Identify which cell holds the provided text, then report its (x, y) central coordinate. 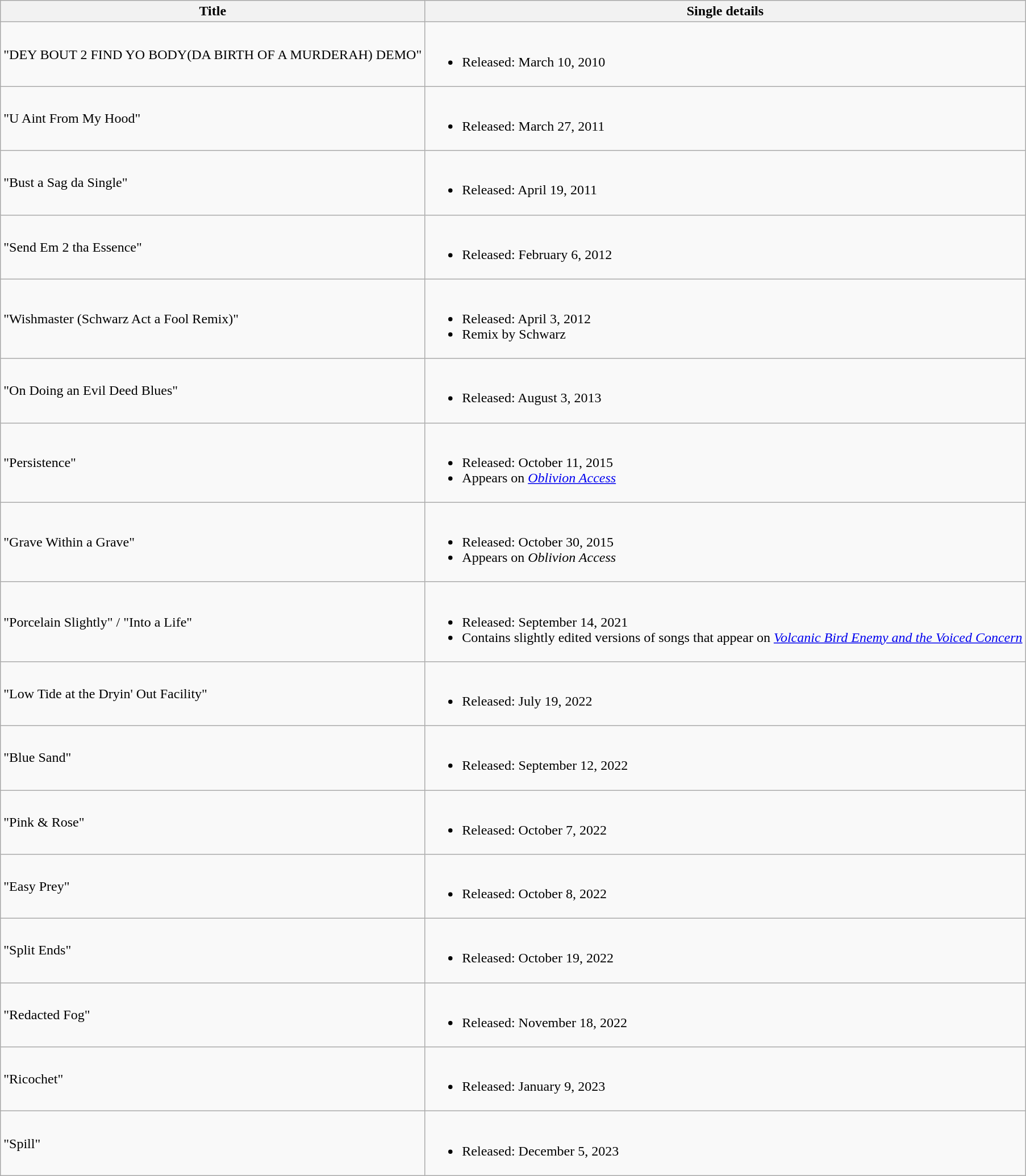
"Wishmaster (Schwarz Act a Fool Remix)" (212, 319)
"U Aint From My Hood" (212, 118)
"Grave Within a Grave" (212, 542)
"Blue Sand" (212, 758)
"Pink & Rose" (212, 821)
Released: August 3, 2013 (725, 391)
Released: March 27, 2011 (725, 118)
Released: October 19, 2022 (725, 951)
"Persistence" (212, 462)
"Easy Prey" (212, 886)
Single details (725, 11)
"Porcelain Slightly" / "Into a Life" (212, 622)
Title (212, 11)
"Bust a Sag da Single" (212, 183)
Released: September 14, 2021Contains slightly edited versions of songs that appear on Volcanic Bird Enemy and the Voiced Concern (725, 622)
Released: September 12, 2022 (725, 758)
Released: December 5, 2023 (725, 1143)
Released: April 19, 2011 (725, 183)
Released: November 18, 2022 (725, 1015)
Released: July 19, 2022 (725, 693)
Released: October 8, 2022 (725, 886)
Released: October 11, 2015Appears on Oblivion Access (725, 462)
"DEY BOUT 2 FIND YO BODY(DA BIRTH OF A MURDERAH) DEMO" (212, 55)
"Spill" (212, 1143)
Released: October 7, 2022 (725, 821)
Released: January 9, 2023 (725, 1079)
"Ricochet" (212, 1079)
"On Doing an Evil Deed Blues" (212, 391)
Released: February 6, 2012 (725, 247)
"Redacted Fog" (212, 1015)
"Split Ends" (212, 951)
Released: March 10, 2010 (725, 55)
Released: October 30, 2015Appears on Oblivion Access (725, 542)
"Low Tide at the Dryin' Out Facility" (212, 693)
"Send Em 2 tha Essence" (212, 247)
Released: April 3, 2012Remix by Schwarz (725, 319)
